Return [X, Y] of the center of cell containing provided text 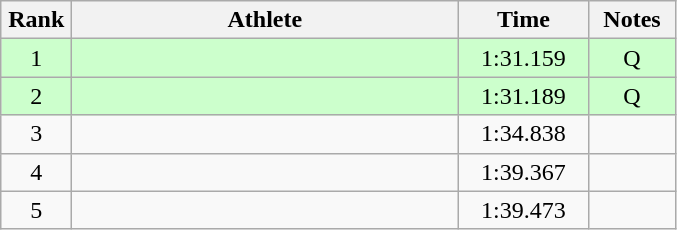
Rank [36, 20]
1:39.473 [524, 210]
Notes [632, 20]
4 [36, 172]
1:39.367 [524, 172]
2 [36, 96]
1:31.189 [524, 96]
Athlete [265, 20]
Time [524, 20]
1 [36, 58]
1:31.159 [524, 58]
5 [36, 210]
3 [36, 134]
1:34.838 [524, 134]
